Search for the cell housing the specified text and yield its (X, Y) center coordinate. 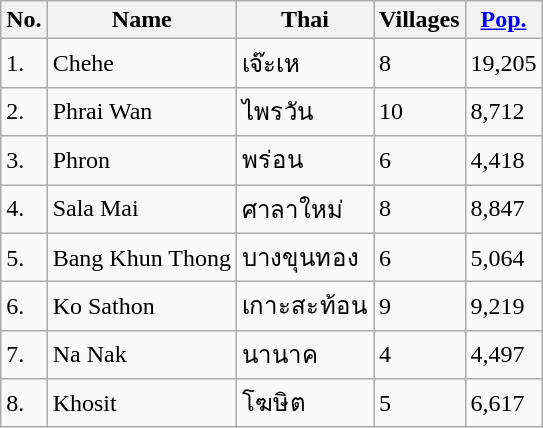
Chehe (142, 64)
19,205 (504, 64)
Thai (304, 20)
Phrai Wan (142, 112)
เกาะสะท้อน (304, 306)
8,847 (504, 208)
Sala Mai (142, 208)
ศาลาใหม่ (304, 208)
Ko Sathon (142, 306)
บางขุนทอง (304, 258)
5,064 (504, 258)
7. (24, 354)
เจ๊ะเห (304, 64)
3. (24, 160)
Bang Khun Thong (142, 258)
4 (420, 354)
Name (142, 20)
4. (24, 208)
10 (420, 112)
1. (24, 64)
4,497 (504, 354)
โฆษิต (304, 404)
2. (24, 112)
6. (24, 306)
5. (24, 258)
ไพรวัน (304, 112)
8. (24, 404)
9,219 (504, 306)
Pop. (504, 20)
พร่อน (304, 160)
6,617 (504, 404)
นานาค (304, 354)
No. (24, 20)
9 (420, 306)
Na Nak (142, 354)
4,418 (504, 160)
5 (420, 404)
Khosit (142, 404)
Phron (142, 160)
8,712 (504, 112)
Villages (420, 20)
